Find where the given text appears and provide that cell's center as [x, y] coordinate. 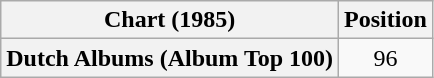
96 [386, 58]
Position [386, 20]
Dutch Albums (Album Top 100) [170, 58]
Chart (1985) [170, 20]
